For the text-containing cell, return its midpoint in [x, y] coordinate format. 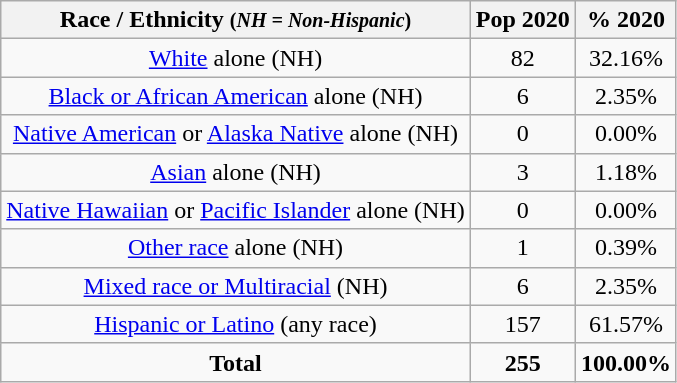
Mixed race or Multiracial (NH) [236, 286]
157 [522, 324]
Other race alone (NH) [236, 248]
Native American or Alaska Native alone (NH) [236, 134]
Black or African American alone (NH) [236, 96]
3 [522, 172]
Asian alone (NH) [236, 172]
% 2020 [626, 20]
0.39% [626, 248]
255 [522, 362]
1 [522, 248]
Native Hawaiian or Pacific Islander alone (NH) [236, 210]
Hispanic or Latino (any race) [236, 324]
61.57% [626, 324]
1.18% [626, 172]
82 [522, 58]
Race / Ethnicity (NH = Non-Hispanic) [236, 20]
Total [236, 362]
32.16% [626, 58]
Pop 2020 [522, 20]
White alone (NH) [236, 58]
100.00% [626, 362]
